From the cell containing the given text, extract its center point as [x, y] coordinate. 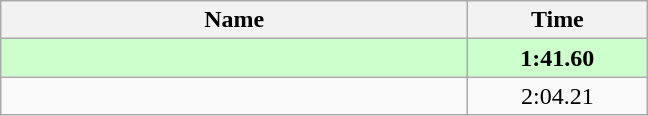
2:04.21 [558, 96]
Name [234, 20]
1:41.60 [558, 58]
Time [558, 20]
